Find where the given text appears and provide that cell's center as [X, Y] coordinate. 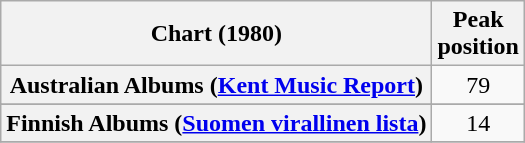
79 [478, 85]
Chart (1980) [216, 34]
14 [478, 123]
Peakposition [478, 34]
Finnish Albums (Suomen virallinen lista) [216, 123]
Australian Albums (Kent Music Report) [216, 85]
